Extract the (X, Y) coordinate from the center of the cell holding the provided text.  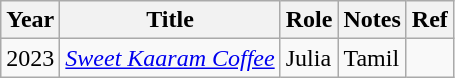
Notes (372, 20)
Julia (309, 58)
Role (309, 20)
Tamil (372, 58)
Title (170, 20)
Sweet Kaaram Coffee (170, 58)
Ref (430, 20)
2023 (30, 58)
Year (30, 20)
